Scan for the cell matching the given text and deliver its [X, Y] coordinate at center. 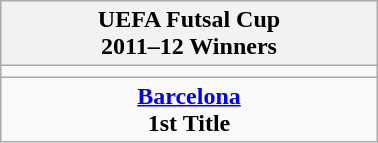
Barcelona1st Title [189, 110]
UEFA Futsal Cup 2011–12 Winners [189, 34]
